For the text-containing cell, return its midpoint in [X, Y] coordinate format. 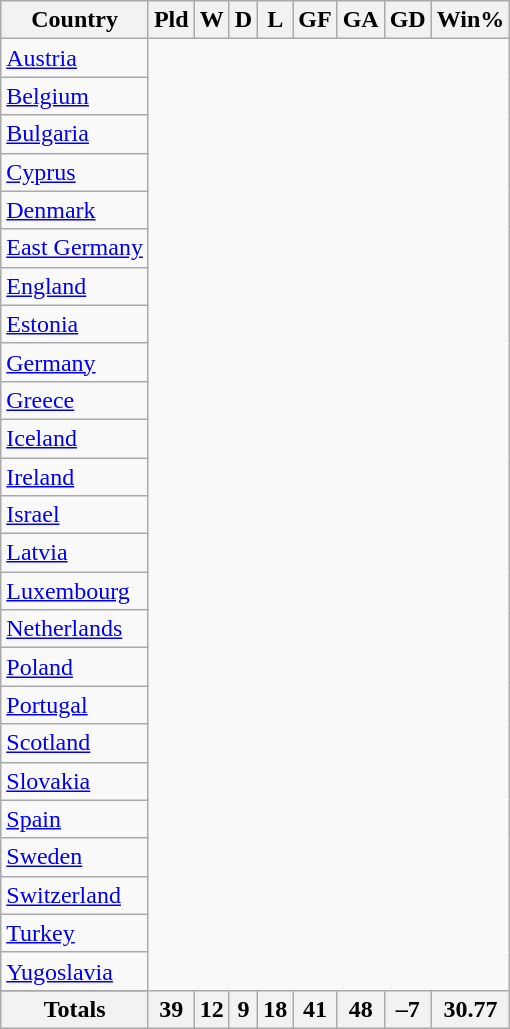
Scotland [75, 743]
D [243, 20]
Cyprus [75, 172]
Pld [171, 20]
Totals [75, 1009]
30.77 [470, 1009]
Yugoslavia [75, 971]
Denmark [75, 210]
Turkey [75, 933]
41 [315, 1009]
Slovakia [75, 781]
Switzerland [75, 895]
L [276, 20]
W [212, 20]
Sweden [75, 857]
Greece [75, 400]
Spain [75, 819]
Poland [75, 667]
Estonia [75, 324]
Germany [75, 362]
Iceland [75, 438]
Latvia [75, 553]
England [75, 286]
18 [276, 1009]
12 [212, 1009]
Luxembourg [75, 591]
39 [171, 1009]
Austria [75, 58]
Portugal [75, 705]
East Germany [75, 248]
–7 [408, 1009]
Israel [75, 515]
GA [360, 20]
48 [360, 1009]
GD [408, 20]
Belgium [75, 96]
Netherlands [75, 629]
9 [243, 1009]
GF [315, 20]
Country [75, 20]
Bulgaria [75, 134]
Ireland [75, 477]
Win% [470, 20]
